Return the (x, y) coordinate for the center point of the cell that contains the specified text.  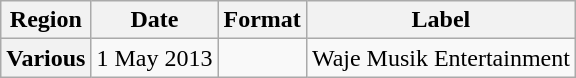
Waje Musik Entertainment (440, 58)
Various (46, 58)
Label (440, 20)
Date (154, 20)
Format (262, 20)
Region (46, 20)
1 May 2013 (154, 58)
